Find where the given text appears and provide that cell's center as [X, Y] coordinate. 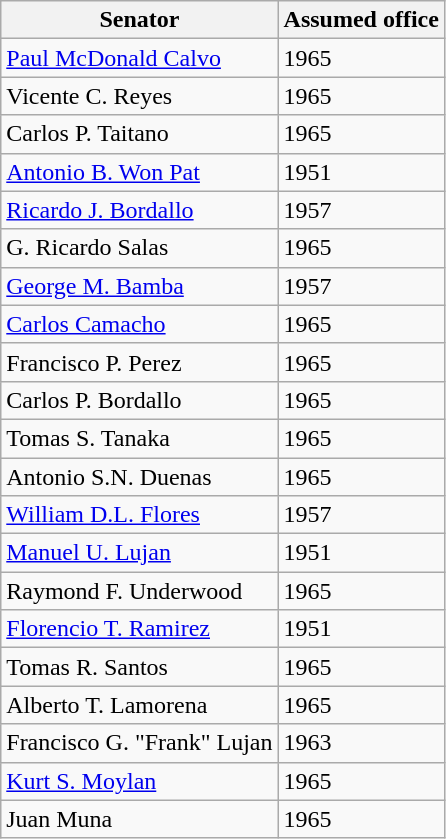
Vicente C. Reyes [140, 96]
Antonio B. Won Pat [140, 172]
Carlos Camacho [140, 324]
Tomas S. Tanaka [140, 438]
Ricardo J. Bordallo [140, 210]
George M. Bamba [140, 286]
Tomas R. Santos [140, 667]
Kurt S. Moylan [140, 781]
Assumed office [361, 20]
1963 [361, 743]
Carlos P. Bordallo [140, 400]
Juan Muna [140, 819]
Carlos P. Taitano [140, 134]
Alberto T. Lamorena [140, 705]
Francisco P. Perez [140, 362]
Manuel U. Lujan [140, 553]
Raymond F. Underwood [140, 591]
Antonio S.N. Duenas [140, 477]
Francisco G. "Frank" Lujan [140, 743]
Paul McDonald Calvo [140, 58]
William D.L. Flores [140, 515]
Senator [140, 20]
G. Ricardo Salas [140, 248]
Florencio T. Ramirez [140, 629]
